Provide the (X, Y) coordinate of the cell's center where the given text is located.  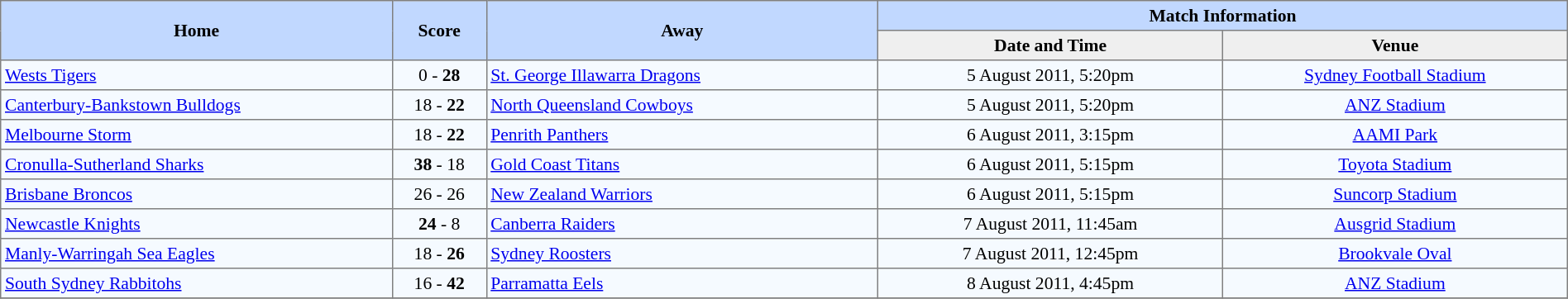
Away (682, 31)
7 August 2011, 12:45pm (1050, 254)
St. George Illawarra Dragons (682, 75)
Sydney Roosters (682, 254)
Parramatta Eels (682, 283)
Canberra Raiders (682, 224)
Manly-Warringah Sea Eagles (197, 254)
Toyota Stadium (1394, 164)
North Queensland Cowboys (682, 105)
Venue (1394, 45)
0 - 28 (439, 75)
26 - 26 (439, 194)
Sydney Football Stadium (1394, 75)
Wests Tigers (197, 75)
Gold Coast Titans (682, 164)
Brisbane Broncos (197, 194)
Canterbury-Bankstown Bulldogs (197, 105)
Brookvale Oval (1394, 254)
Newcastle Knights (197, 224)
24 - 8 (439, 224)
South Sydney Rabbitohs (197, 283)
Suncorp Stadium (1394, 194)
Ausgrid Stadium (1394, 224)
Cronulla-Sutherland Sharks (197, 164)
8 August 2011, 4:45pm (1050, 283)
Score (439, 31)
Melbourne Storm (197, 135)
Match Information (1223, 16)
18 - 26 (439, 254)
AAMI Park (1394, 135)
6 August 2011, 3:15pm (1050, 135)
Date and Time (1050, 45)
38 - 18 (439, 164)
New Zealand Warriors (682, 194)
Home (197, 31)
16 - 42 (439, 283)
Penrith Panthers (682, 135)
7 August 2011, 11:45am (1050, 224)
